Locate the cell with the specified text and output its [x, y] center coordinate. 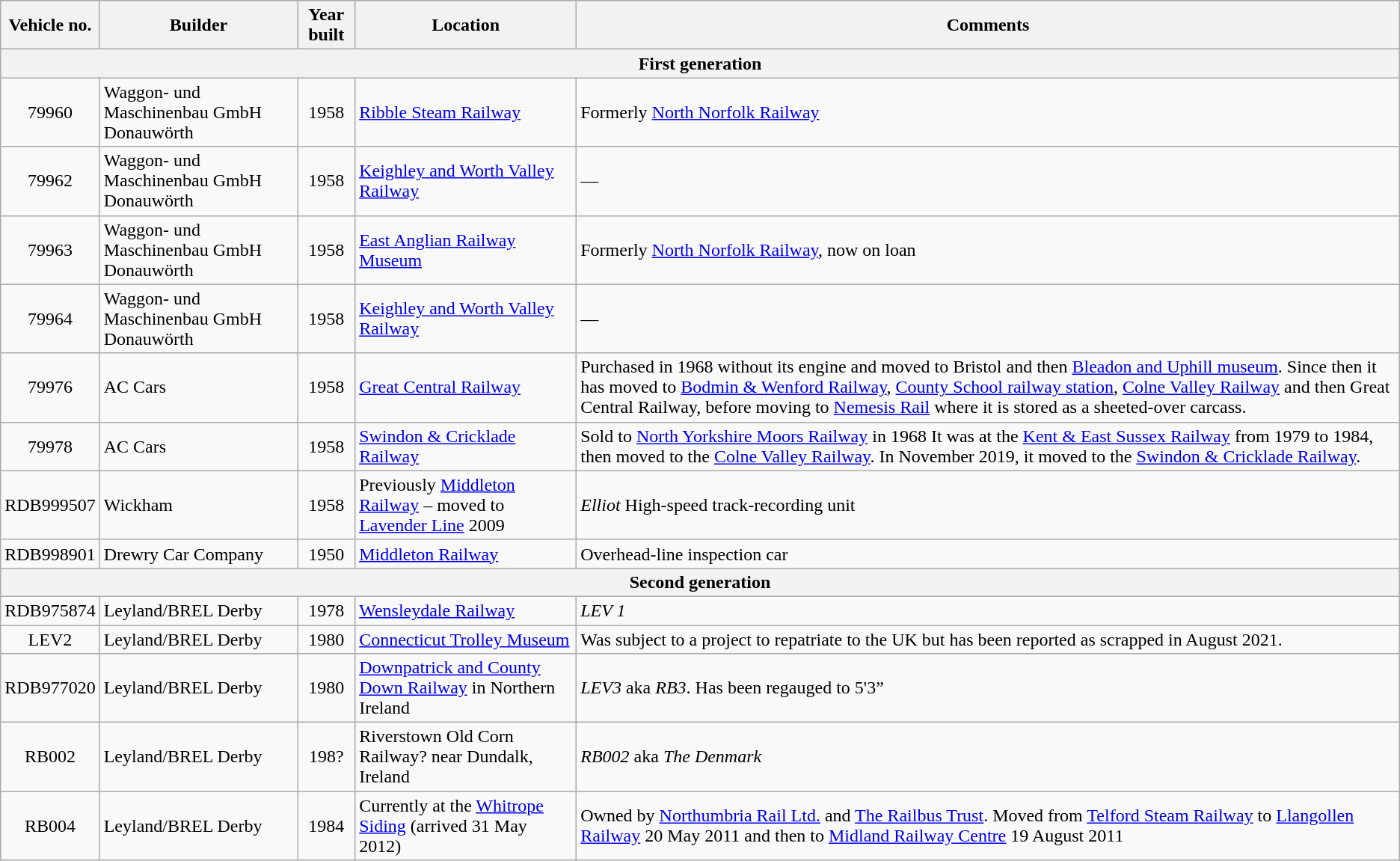
Formerly North Norfolk Railway, now on loan [989, 250]
79976 [50, 387]
Year built [326, 25]
RDB999507 [50, 505]
Swindon & Cricklade Railway [466, 446]
RB002 aka The Denmark [989, 757]
Currently at the Whitrope Siding (arrived 31 May 2012) [466, 826]
79978 [50, 446]
Great Central Railway [466, 387]
79964 [50, 319]
198? [326, 757]
79960 [50, 112]
RDB975874 [50, 610]
Location [466, 25]
RB002 [50, 757]
Riverstown Old Corn Railway? near Dundalk, Ireland [466, 757]
Middleton Railway [466, 554]
Formerly North Norfolk Railway [989, 112]
Elliot High-speed track-recording unit [989, 505]
LEV2 [50, 640]
East Anglian Railway Museum [466, 250]
1978 [326, 610]
Builder [199, 25]
RB004 [50, 826]
Vehicle no. [50, 25]
Ribble Steam Railway [466, 112]
Drewry Car Company [199, 554]
First generation [700, 64]
1950 [326, 554]
Wickham [199, 505]
RDB998901 [50, 554]
1984 [326, 826]
Wensleydale Railway [466, 610]
Second generation [700, 582]
RDB977020 [50, 688]
Downpatrick and County Down Railway in Northern Ireland [466, 688]
79962 [50, 181]
79963 [50, 250]
Overhead-line inspection car [989, 554]
Comments [989, 25]
Previously Middleton Railway – moved to Lavender Line 2009 [466, 505]
Connecticut Trolley Museum [466, 640]
Was subject to a project to repatriate to the UK but has been reported as scrapped in August 2021. [989, 640]
LEV3 aka RB3. Has been regauged to 5'3” [989, 688]
LEV 1 [989, 610]
